Pinpoint the cell where the given text exists, returning its [X, Y] midpoint coordinate. 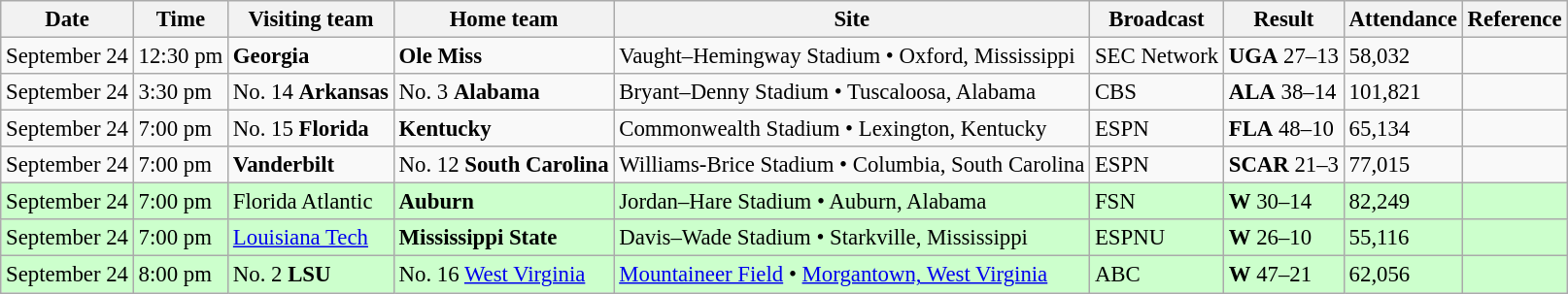
ABC [1157, 275]
Visiting team [311, 19]
ALA 38–14 [1283, 92]
Site [852, 19]
Williams-Brice Stadium • Columbia, South Carolina [852, 165]
Commonwealth Stadium • Lexington, Kentucky [852, 129]
Reference [1515, 19]
58,032 [1403, 56]
Time [181, 19]
ESPNU [1157, 238]
Home team [503, 19]
Davis–Wade Stadium • Starkville, Mississippi [852, 238]
Vaught–Hemingway Stadium • Oxford, Mississippi [852, 56]
Ole Miss [503, 56]
No. 12 South Carolina [503, 165]
Broadcast [1157, 19]
Vanderbilt [311, 165]
FLA 48–10 [1283, 129]
W 47–21 [1283, 275]
65,134 [1403, 129]
82,249 [1403, 202]
Auburn [503, 202]
No. 2 LSU [311, 275]
No. 16 West Virginia [503, 275]
Bryant–Denny Stadium • Tuscaloosa, Alabama [852, 92]
Mississippi State [503, 238]
Attendance [1403, 19]
W 30–14 [1283, 202]
Louisiana Tech [311, 238]
No. 3 Alabama [503, 92]
Florida Atlantic [311, 202]
8:00 pm [181, 275]
101,821 [1403, 92]
No. 14 Arkansas [311, 92]
FSN [1157, 202]
Mountaineer Field • Morgantown, West Virginia [852, 275]
12:30 pm [181, 56]
No. 15 Florida [311, 129]
SEC Network [1157, 56]
Jordan–Hare Stadium • Auburn, Alabama [852, 202]
SCAR 21–3 [1283, 165]
Kentucky [503, 129]
W 26–10 [1283, 238]
CBS [1157, 92]
Date [67, 19]
55,116 [1403, 238]
Georgia [311, 56]
62,056 [1403, 275]
Result [1283, 19]
UGA 27–13 [1283, 56]
3:30 pm [181, 92]
77,015 [1403, 165]
